Locate the cell with the specified text and output its [X, Y] center coordinate. 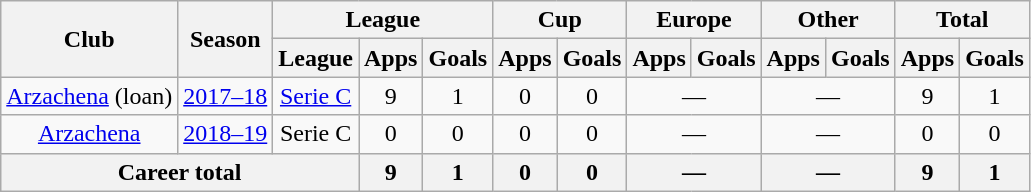
Europe [694, 20]
Arzachena (loan) [90, 96]
Arzachena [90, 134]
Total [962, 20]
Career total [180, 172]
2017–18 [226, 96]
Club [90, 39]
2018–19 [226, 134]
Cup [560, 20]
Other [828, 20]
Season [226, 39]
